For the text-containing cell, return its midpoint in [x, y] coordinate format. 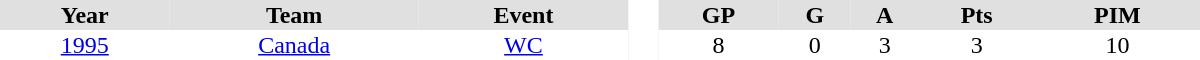
WC [524, 45]
GP [718, 15]
10 [1118, 45]
Team [294, 15]
Year [85, 15]
Pts [976, 15]
1995 [85, 45]
PIM [1118, 15]
0 [815, 45]
G [815, 15]
A [885, 15]
Event [524, 15]
8 [718, 45]
Canada [294, 45]
